Determine the (x, y) coordinate at the center of the cell enclosing the given text.  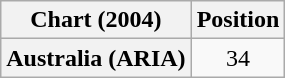
Chart (2004) (96, 20)
34 (238, 58)
Position (238, 20)
Australia (ARIA) (96, 58)
